Identify which cell holds the provided text, then report its [x, y] central coordinate. 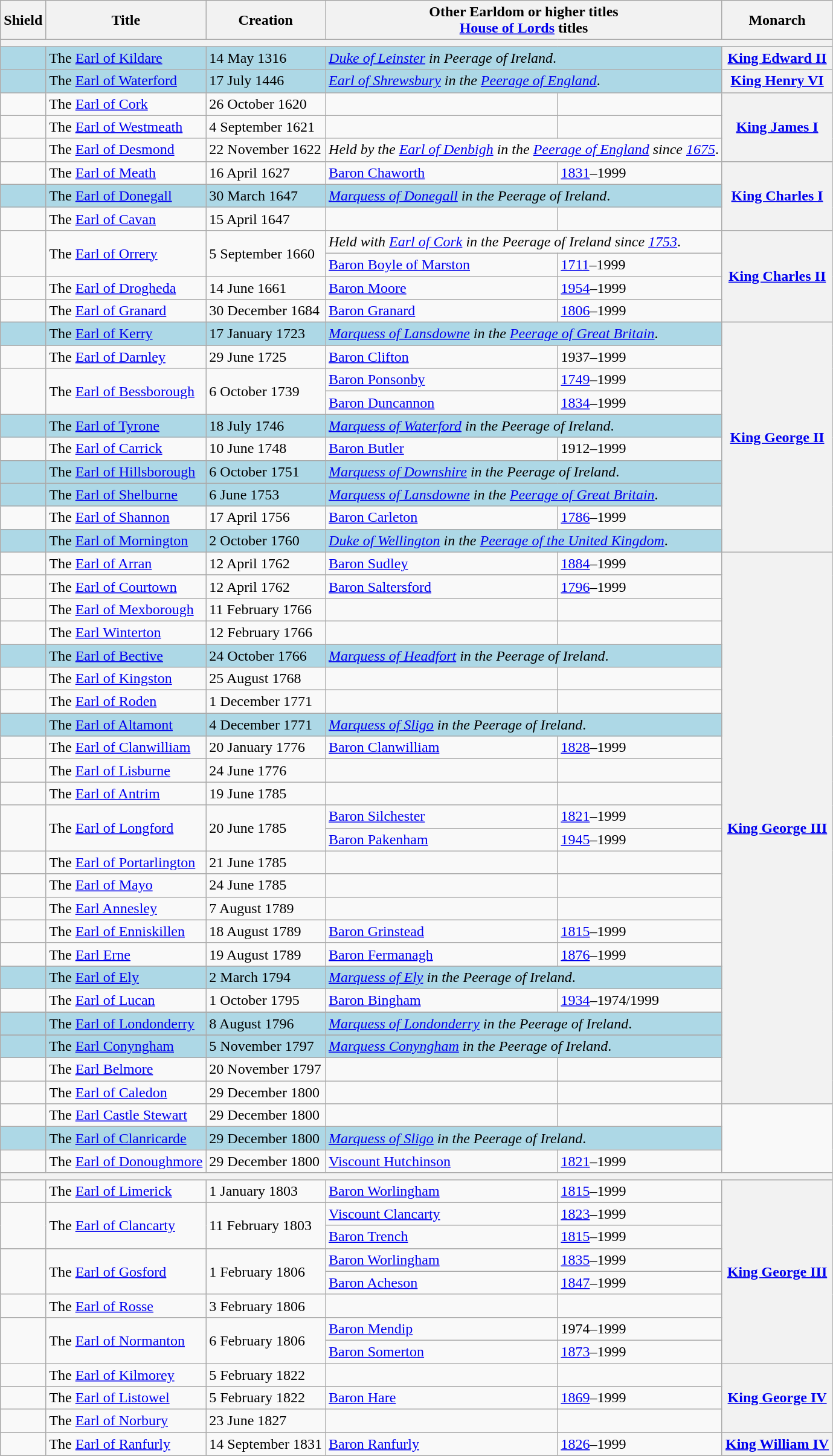
Duke of Wellington in the Peerage of the United Kingdom. [524, 540]
Baron Trench [442, 1237]
Held with Earl of Cork in the Peerage of Ireland since 1753. [524, 242]
24 June 1776 [266, 771]
The Earl of Bessborough [126, 391]
The Earl of Norbury [126, 1421]
Baron Duncannon [442, 403]
Baron Acheson [442, 1283]
3 February 1806 [266, 1306]
6 February 1806 [266, 1340]
25 August 1768 [266, 679]
Duke of Leinster in Peerage of Ireland. [524, 58]
1869–1999 [640, 1398]
14 June 1661 [266, 288]
King Charles I [777, 196]
16 April 1627 [266, 173]
Viscount Hutchinson [442, 1161]
The Earl of Desmond [126, 150]
1823–1999 [640, 1214]
The Earl of Caledon [126, 1092]
Baron Pakenham [442, 839]
The Earl of Rosse [126, 1306]
10 June 1748 [266, 449]
Earl of Shrewsbury in the Peerage of England. [524, 81]
Baron Carleton [442, 518]
Baron Bingham [442, 1000]
26 October 1620 [266, 104]
30 December 1684 [266, 311]
17 July 1446 [266, 81]
14 September 1831 [266, 1444]
Other Earldom or higher titlesHouse of Lords titles [524, 21]
1873–1999 [640, 1352]
1912–1999 [640, 449]
Monarch [777, 21]
22 November 1622 [266, 150]
8 August 1796 [266, 1024]
Marquess of Downshire in the Peerage of Ireland. [524, 472]
The Earl of Donegall [126, 196]
The Earl of Westmeath [126, 127]
Baron Grinstead [442, 931]
21 June 1785 [266, 862]
The Earl of Waterford [126, 81]
20 November 1797 [266, 1070]
Creation [266, 21]
The Earl of Darnley [126, 357]
King William IV [777, 1444]
Baron Butler [442, 449]
Title [126, 21]
Marquess of Ely in the Peerage of Ireland. [524, 977]
The Earl of Lucan [126, 1000]
7 August 1789 [266, 908]
18 August 1789 [266, 931]
1 October 1795 [266, 1000]
The Earl of Clancarty [126, 1225]
1 February 1806 [266, 1271]
23 June 1827 [266, 1421]
Viscount Clancarty [442, 1214]
1834–1999 [640, 403]
The Earl of Carrick [126, 449]
24 October 1766 [266, 655]
Marquess of Donegall in the Peerage of Ireland. [524, 196]
Baron Moore [442, 288]
The Earl of Granard [126, 311]
Held by the Earl of Denbigh in the Peerage of England since 1675. [524, 150]
1786–1999 [640, 518]
Shield [23, 21]
1884–1999 [640, 563]
1749–1999 [640, 380]
The Earl of Altamont [126, 725]
1826–1999 [640, 1444]
The Earl of Clanricarde [126, 1138]
4 September 1621 [266, 127]
The Earl of Courtown [126, 586]
The Earl of Orrery [126, 253]
Baron Boyle of Marston [442, 265]
30 March 1647 [266, 196]
11 February 1803 [266, 1225]
The Earl Castle Stewart [126, 1115]
The Earl Winterton [126, 632]
Baron Sudley [442, 563]
Baron Granard [442, 311]
The Earl Annesley [126, 908]
Baron Saltersford [442, 586]
2 October 1760 [266, 540]
Baron Chaworth [442, 173]
The Earl of Limerick [126, 1191]
Baron Ponsonby [442, 380]
The Earl of Kildare [126, 58]
1806–1999 [640, 311]
The Earl of Antrim [126, 794]
1711–1999 [640, 265]
The Earl of Roden [126, 702]
4 December 1771 [266, 725]
2 March 1794 [266, 977]
17 January 1723 [266, 334]
The Earl of Ely [126, 977]
The Earl of Ranfurly [126, 1444]
The Earl of Listowel [126, 1398]
The Earl of Londonderry [126, 1024]
1 January 1803 [266, 1191]
The Earl of Donoughmore [126, 1161]
1954–1999 [640, 288]
17 April 1756 [266, 518]
1828–1999 [640, 748]
6 October 1751 [266, 472]
1876–1999 [640, 954]
19 June 1785 [266, 794]
Marquess of Headfort in the Peerage of Ireland. [524, 655]
14 May 1316 [266, 58]
12 February 1766 [266, 632]
Marquess of Waterford in the Peerage of Ireland. [524, 426]
The Earl of Kerry [126, 334]
29 June 1725 [266, 357]
King James I [777, 127]
11 February 1766 [266, 609]
King Henry VI [777, 81]
Baron Ranfurly [442, 1444]
20 June 1785 [266, 828]
1934–1974/1999 [640, 1000]
The Earl of Shelburne [126, 495]
1847–1999 [640, 1283]
19 August 1789 [266, 954]
Baron Hare [442, 1398]
The Earl of Mexborough [126, 609]
1 December 1771 [266, 702]
King George II [777, 437]
The Earl Belmore [126, 1070]
Marquess of Londonderry in the Peerage of Ireland. [524, 1024]
1974–1999 [640, 1329]
Baron Fermanagh [442, 954]
The Earl of Gosford [126, 1271]
The Earl of Shannon [126, 518]
15 April 1647 [266, 219]
Baron Silchester [442, 816]
The Earl of Drogheda [126, 288]
Baron Clifton [442, 357]
24 June 1785 [266, 885]
The Earl of Mornington [126, 540]
The Earl of Hillsborough [126, 472]
The Earl of Arran [126, 563]
Baron Mendip [442, 1329]
The Earl of Cavan [126, 219]
6 October 1739 [266, 391]
The Earl of Mayo [126, 885]
The Earl Conyngham [126, 1047]
The Earl of Lisburne [126, 771]
The Earl of Enniskillen [126, 931]
18 July 1746 [266, 426]
The Earl of Clanwilliam [126, 748]
The Earl of Kingston [126, 679]
The Earl of Bective [126, 655]
The Earl of Kilmorey [126, 1375]
The Earl of Tyrone [126, 426]
Baron Clanwilliam [442, 748]
Marquess Conyngham in the Peerage of Ireland. [524, 1047]
The Earl Erne [126, 954]
The Earl of Longford [126, 828]
1831–1999 [640, 173]
1835–1999 [640, 1260]
5 November 1797 [266, 1047]
King Edward II [777, 58]
The Earl of Meath [126, 173]
1796–1999 [640, 586]
The Earl of Portarlington [126, 862]
5 September 1660 [266, 253]
The Earl of Cork [126, 104]
1937–1999 [640, 357]
6 June 1753 [266, 495]
Baron Somerton [442, 1352]
20 January 1776 [266, 748]
King George IV [777, 1398]
The Earl of Normanton [126, 1340]
1945–1999 [640, 839]
King Charles II [777, 276]
